Identify which cell holds the provided text, then report its [X, Y] central coordinate. 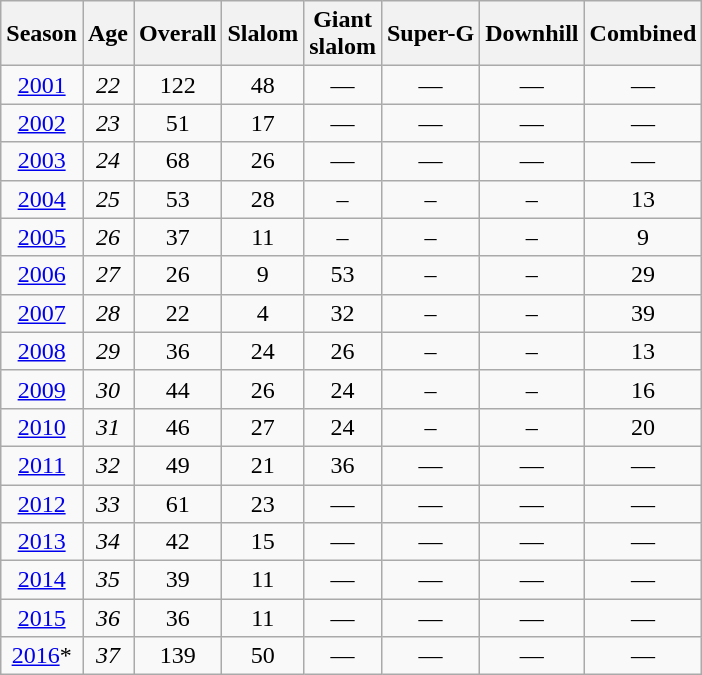
49 [178, 465]
Super-G [430, 34]
2015 [42, 618]
2003 [42, 161]
44 [178, 389]
16 [643, 389]
2013 [42, 542]
2010 [42, 427]
122 [178, 85]
2009 [42, 389]
Season [42, 34]
Combined [643, 34]
2002 [42, 123]
17 [263, 123]
25 [108, 199]
2014 [42, 580]
33 [108, 503]
Giantslalom [343, 34]
30 [108, 389]
15 [263, 542]
Age [108, 34]
2008 [42, 351]
2006 [42, 275]
42 [178, 542]
Downhill [532, 34]
68 [178, 161]
139 [178, 656]
2012 [42, 503]
2004 [42, 199]
20 [643, 427]
2011 [42, 465]
51 [178, 123]
2005 [42, 237]
35 [108, 580]
Overall [178, 34]
48 [263, 85]
46 [178, 427]
31 [108, 427]
Slalom [263, 34]
4 [263, 313]
2007 [42, 313]
50 [263, 656]
34 [108, 542]
2001 [42, 85]
2016* [42, 656]
61 [178, 503]
21 [263, 465]
